Search for the cell housing the specified text and yield its [x, y] center coordinate. 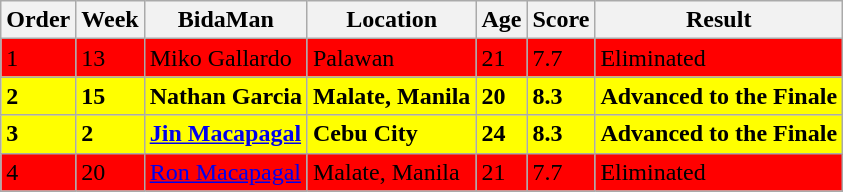
3 [38, 134]
Jin Macapagal [226, 134]
Location [391, 20]
Order [38, 20]
Nathan Garcia [226, 96]
Age [502, 20]
1 [38, 58]
4 [38, 172]
Score [561, 20]
Miko Gallardo [226, 58]
BidaMan [226, 20]
Ron Macapagal [226, 172]
Palawan [391, 58]
24 [502, 134]
13 [110, 58]
Result [719, 20]
Week [110, 20]
Cebu City [391, 134]
15 [110, 96]
